Pinpoint the cell where the given text exists, returning its [x, y] midpoint coordinate. 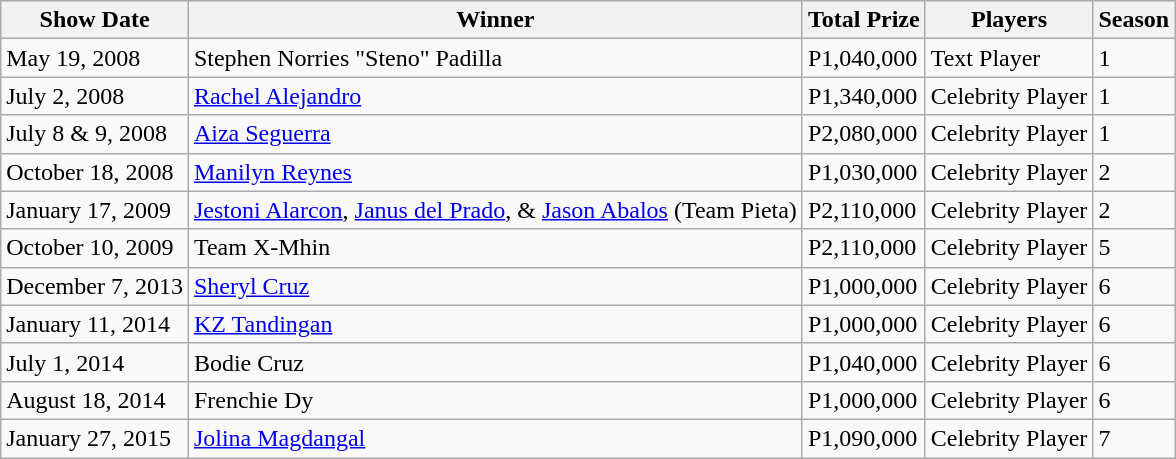
P1,340,000 [864, 96]
Manilyn Reynes [495, 172]
July 1, 2014 [95, 362]
Season [1134, 20]
May 19, 2008 [95, 58]
Players [1009, 20]
Frenchie Dy [495, 400]
January 17, 2009 [95, 210]
Sheryl Cruz [495, 286]
Team X-Mhin [495, 248]
August 18, 2014 [95, 400]
December 7, 2013 [95, 286]
October 18, 2008 [95, 172]
P2,080,000 [864, 134]
5 [1134, 248]
Total Prize [864, 20]
October 10, 2009 [95, 248]
July 2, 2008 [95, 96]
July 8 & 9, 2008 [95, 134]
7 [1134, 438]
Show Date [95, 20]
Text Player [1009, 58]
Rachel Alejandro [495, 96]
Aiza Seguerra [495, 134]
P1,090,000 [864, 438]
January 27, 2015 [95, 438]
Bodie Cruz [495, 362]
KZ Tandingan [495, 324]
Stephen Norries "Steno" Padilla [495, 58]
P1,030,000 [864, 172]
Winner [495, 20]
January 11, 2014 [95, 324]
Jolina Magdangal [495, 438]
Jestoni Alarcon, Janus del Prado, & Jason Abalos (Team Pieta) [495, 210]
